Extract the (x, y) coordinate from the center of the cell holding the provided text.  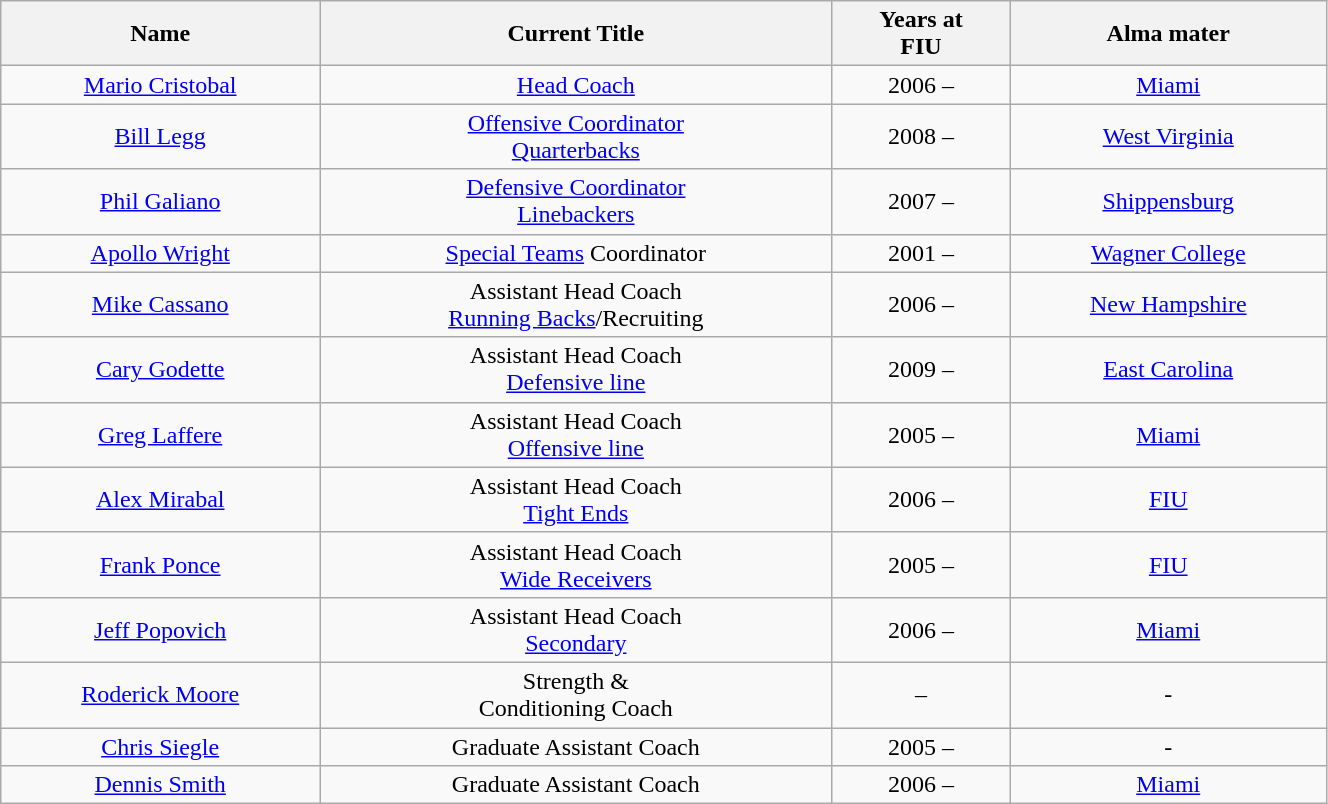
East Carolina (1168, 370)
Dennis Smith (160, 785)
Mario Cristobal (160, 85)
Assistant Head CoachTight Ends (576, 500)
Alma mater (1168, 34)
2008 – (921, 136)
New Hampshire (1168, 304)
Head Coach (576, 85)
Chris Siegle (160, 747)
Alex Mirabal (160, 500)
Assistant Head CoachDefensive line (576, 370)
Assistant Head CoachSecondary (576, 630)
Bill Legg (160, 136)
– (921, 694)
Assistant Head CoachOffensive line (576, 434)
Mike Cassano (160, 304)
Frank Ponce (160, 564)
Assistant Head CoachWide Receivers (576, 564)
Wagner College (1168, 253)
Apollo Wright (160, 253)
Years atFIU (921, 34)
Special Teams Coordinator (576, 253)
Shippensburg (1168, 202)
Cary Godette (160, 370)
Offensive CoordinatorQuarterbacks (576, 136)
Assistant Head CoachRunning Backs/Recruiting (576, 304)
Roderick Moore (160, 694)
2007 – (921, 202)
Current Title (576, 34)
Jeff Popovich (160, 630)
Name (160, 34)
Strength & Conditioning Coach (576, 694)
West Virginia (1168, 136)
Defensive CoordinatorLinebackers (576, 202)
Greg Laffere (160, 434)
Phil Galiano (160, 202)
2009 – (921, 370)
2001 – (921, 253)
